Return the [X, Y] coordinate for the center point of the cell that contains the specified text.  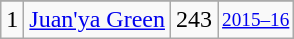
Juan'ya Green [98, 20]
1 [12, 20]
243 [194, 20]
2015–16 [256, 20]
